Determine the (X, Y) coordinate at the center of the cell enclosing the given text.  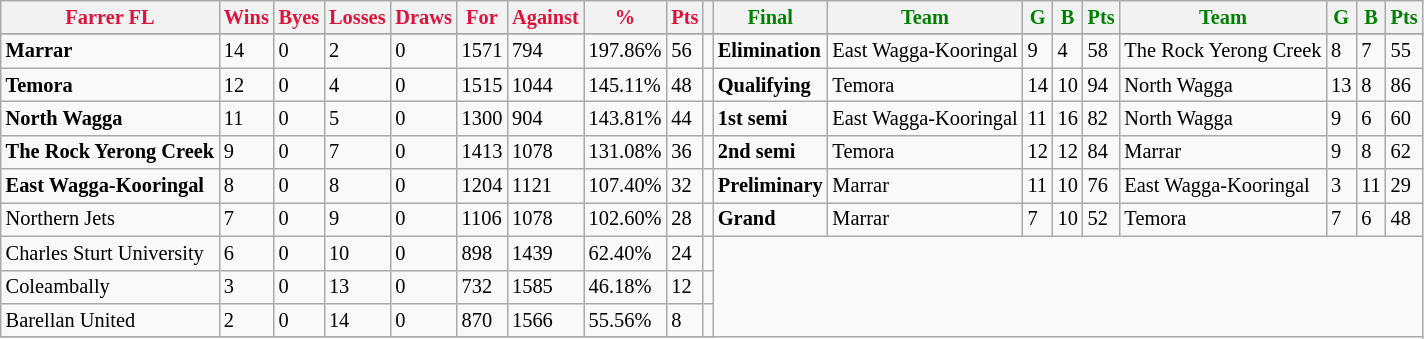
1st semi (770, 118)
1566 (546, 320)
Grand (770, 219)
Against (546, 17)
1413 (482, 152)
94 (1102, 85)
1106 (482, 219)
Charles Sturt University (110, 253)
1585 (546, 287)
52 (1102, 219)
2nd semi (770, 152)
Northern Jets (110, 219)
32 (684, 186)
5 (357, 118)
Draws (423, 17)
24 (684, 253)
Barellan United (110, 320)
60 (1404, 118)
Losses (357, 17)
102.60% (626, 219)
732 (482, 287)
145.11% (626, 85)
197.86% (626, 51)
1121 (546, 186)
% (626, 17)
62 (1404, 152)
1515 (482, 85)
1439 (546, 253)
29 (1404, 186)
143.81% (626, 118)
Coleambally (110, 287)
55 (1404, 51)
76 (1102, 186)
Byes (299, 17)
36 (684, 152)
1300 (482, 118)
107.40% (626, 186)
86 (1404, 85)
46.18% (626, 287)
28 (684, 219)
16 (1068, 118)
794 (546, 51)
904 (546, 118)
Wins (246, 17)
1044 (546, 85)
1571 (482, 51)
44 (684, 118)
Farrer FL (110, 17)
1204 (482, 186)
Qualifying (770, 85)
898 (482, 253)
Final (770, 17)
82 (1102, 118)
84 (1102, 152)
870 (482, 320)
56 (684, 51)
62.40% (626, 253)
Preliminary (770, 186)
55.56% (626, 320)
131.08% (626, 152)
58 (1102, 51)
For (482, 17)
Elimination (770, 51)
